Determine the [x, y] coordinate at the center of the cell enclosing the given text.  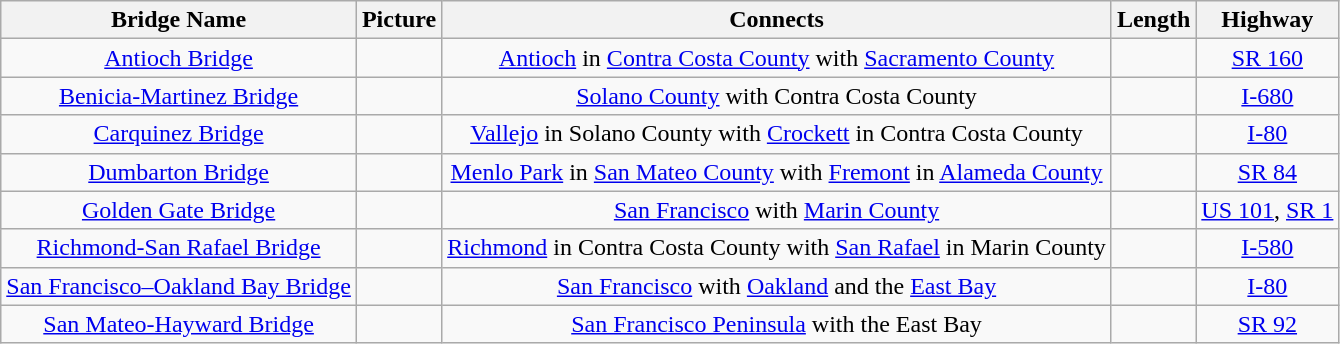
San Francisco with Marin County [777, 210]
SR 92 [1268, 324]
San Francisco with Oakland and the East Bay [777, 286]
Solano County with Contra Costa County [777, 96]
Bridge Name [179, 20]
I-580 [1268, 248]
San Mateo-Hayward Bridge [179, 324]
Antioch Bridge [179, 58]
Menlo Park in San Mateo County with Fremont in Alameda County [777, 172]
Richmond-San Rafael Bridge [179, 248]
Highway [1268, 20]
Connects [777, 20]
Richmond in Contra Costa County with San Rafael in Marin County [777, 248]
Length [1153, 20]
San Francisco Peninsula with the East Bay [777, 324]
Golden Gate Bridge [179, 210]
Benicia-Martinez Bridge [179, 96]
San Francisco–Oakland Bay Bridge [179, 286]
Vallejo in Solano County with Crockett in Contra Costa County [777, 134]
SR 84 [1268, 172]
Antioch in Contra Costa County with Sacramento County [777, 58]
Carquinez Bridge [179, 134]
SR 160 [1268, 58]
US 101, SR 1 [1268, 210]
Picture [398, 20]
I-680 [1268, 96]
Dumbarton Bridge [179, 172]
